Detect which cell encompasses the target text, then output its (x, y) center coordinate. 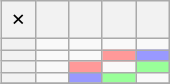
× (18, 20)
